Extract the (X, Y) coordinate from the center of the cell holding the provided text.  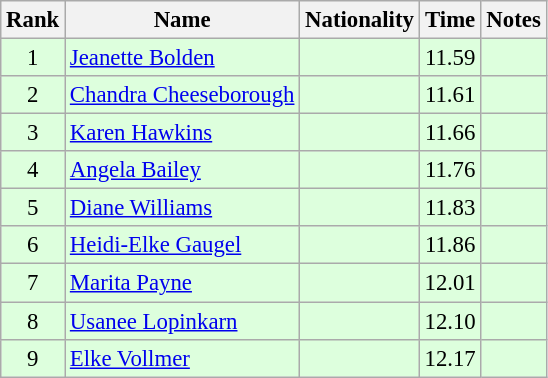
11.86 (450, 245)
11.66 (450, 133)
1 (33, 58)
9 (33, 358)
11.61 (450, 95)
11.59 (450, 58)
3 (33, 133)
11.76 (450, 170)
Name (182, 20)
Nationality (360, 20)
Rank (33, 20)
7 (33, 283)
4 (33, 170)
12.01 (450, 283)
5 (33, 208)
Jeanette Bolden (182, 58)
Karen Hawkins (182, 133)
12.10 (450, 321)
8 (33, 321)
11.83 (450, 208)
Usanee Lopinkarn (182, 321)
12.17 (450, 358)
6 (33, 245)
Marita Payne (182, 283)
Heidi-Elke Gaugel (182, 245)
Chandra Cheeseborough (182, 95)
Time (450, 20)
Angela Bailey (182, 170)
Notes (514, 20)
Diane Williams (182, 208)
2 (33, 95)
Elke Vollmer (182, 358)
